Detect which cell encompasses the target text, then output its (x, y) center coordinate. 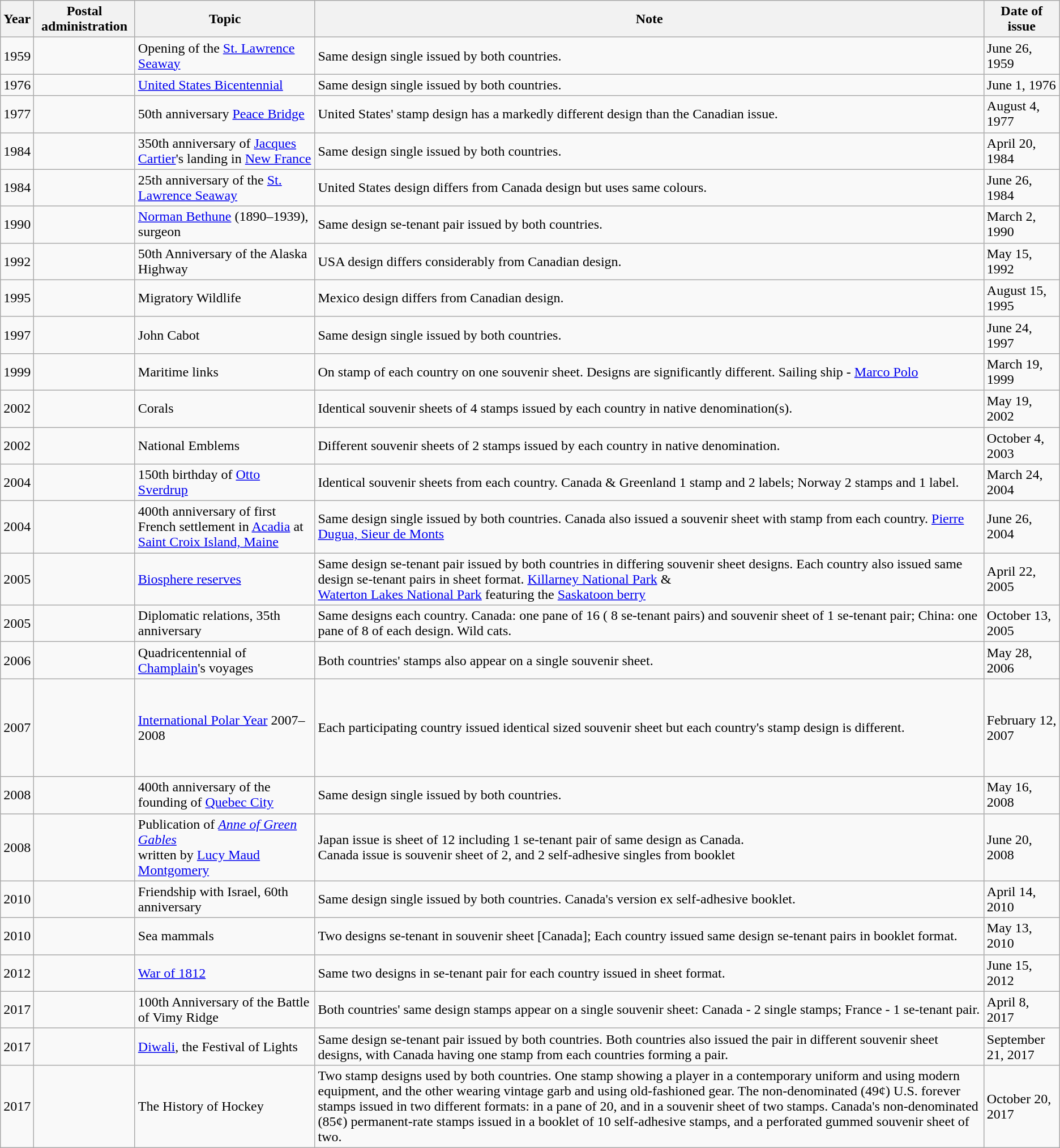
The History of Hockey (225, 1106)
Same two designs in se-tenant pair for each country issued in sheet format. (649, 973)
50th anniversary Peace Bridge (225, 114)
1959 (17, 55)
Identical souvenir sheets of 4 stamps issued by each country in native denomination(s). (649, 409)
Diwali, the Festival of Lights (225, 1046)
1997 (17, 335)
June 20, 2008 (1021, 847)
August 15, 1995 (1021, 298)
September 21, 2017 (1021, 1046)
John Cabot (225, 335)
June 15, 2012 (1021, 973)
National Emblems (225, 445)
United States design differs from Canada design but uses same colours. (649, 188)
Same design single issued by both countries. Canada also issued a souvenir sheet with stamp from each country. Pierre Dugua, Sieur de Monts (649, 527)
Diplomatic relations, 35th anniversary (225, 624)
United States' stamp design has a markedly different design than the Canadian issue. (649, 114)
Note (649, 19)
25th anniversary of the St. Lawrence Seaway (225, 188)
2012 (17, 973)
150th birthday of Otto Sverdrup (225, 482)
April 8, 2017 (1021, 1010)
Two designs se-tenant in souvenir sheet [Canada]; Each country issued same design se-tenant pairs in booklet format. (649, 936)
2007 (17, 728)
1999 (17, 371)
Both countries' stamps also appear on a single souvenir sheet. (649, 660)
1977 (17, 114)
United States Bicentennial (225, 85)
50th Anniversary of the Alaska Highway (225, 262)
March 19, 1999 (1021, 371)
Publication of Anne of Green Gables written by Lucy Maud Montgomery (225, 847)
400th anniversary of the founding of Quebec City (225, 795)
International Polar Year 2007–2008 (225, 728)
October 4, 2003 (1021, 445)
Same design single issued by both countries. Canada's version ex self-adhesive booklet. (649, 899)
May 15, 1992 (1021, 262)
On stamp of each country on one souvenir sheet. Designs are significantly different. Sailing ship - Marco Polo (649, 371)
Mexico design differs from Canadian design. (649, 298)
Same design se-tenant pair issued by both countries. (649, 224)
October 20, 2017 (1021, 1106)
August 4, 1977 (1021, 114)
June 26, 2004 (1021, 527)
April 14, 2010 (1021, 899)
1976 (17, 85)
Maritime links (225, 371)
2006 (17, 660)
1990 (17, 224)
October 13, 2005 (1021, 624)
1995 (17, 298)
May 16, 2008 (1021, 795)
Both countries' same design stamps appear on a single souvenir sheet: Canada - 2 single stamps; France - 1 se-tenant pair. (649, 1010)
April 22, 2005 (1021, 579)
Corals (225, 409)
Sea mammals (225, 936)
June 26, 1959 (1021, 55)
Friendship with Israel, 60th anniversary (225, 899)
Norman Bethune (1890–1939), surgeon (225, 224)
Opening of the St. Lawrence Seaway (225, 55)
May 13, 2010 (1021, 936)
Each participating country issued identical sized souvenir sheet but each country's stamp design is different. (649, 728)
June 1, 1976 (1021, 85)
May 19, 2002 (1021, 409)
Different souvenir sheets of 2 stamps issued by each country in native denomination. (649, 445)
1992 (17, 262)
April 20, 1984 (1021, 151)
March 24, 2004 (1021, 482)
Quadricentennial of Champlain's voyages (225, 660)
March 2, 1990 (1021, 224)
USA design differs considerably from Canadian design. (649, 262)
Year (17, 19)
War of 1812 (225, 973)
Migratory Wildlife (225, 298)
Topic (225, 19)
June 26, 1984 (1021, 188)
Biosphere reserves (225, 579)
June 24, 1997 (1021, 335)
Identical souvenir sheets from each country. Canada & Greenland 1 stamp and 2 labels; Norway 2 stamps and 1 label. (649, 482)
Postal administration (84, 19)
400th anniversary of first French settlement in Acadia at Saint Croix Island, Maine (225, 527)
February 12, 2007 (1021, 728)
100th Anniversary of the Battle of Vimy Ridge (225, 1010)
Date of issue (1021, 19)
May 28, 2006 (1021, 660)
350th anniversary of Jacques Cartier's landing in New France (225, 151)
